Determine the [X, Y] coordinate at the center of the cell enclosing the given text.  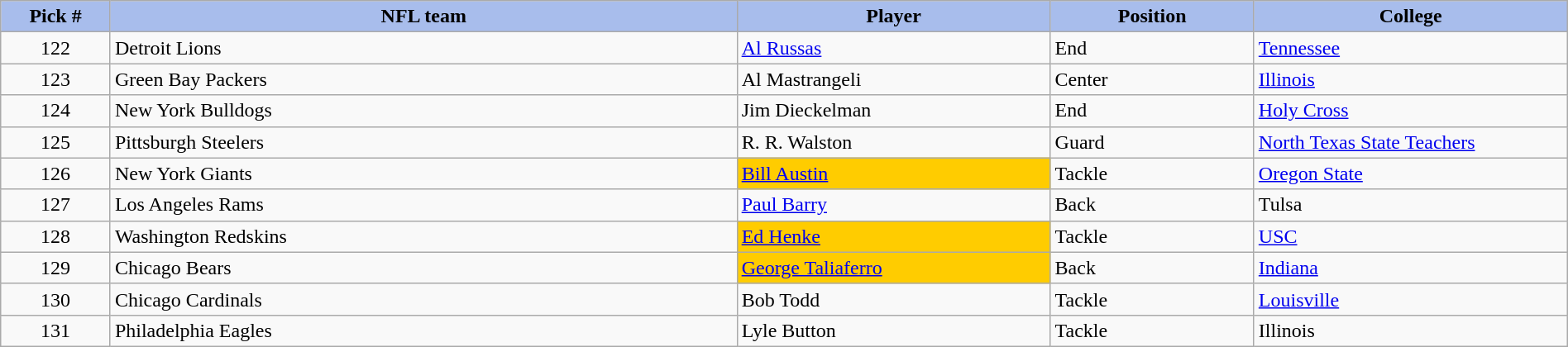
130 [56, 299]
College [1411, 17]
NFL team [423, 17]
Green Bay Packers [423, 79]
123 [56, 79]
USC [1411, 236]
Detroit Lions [423, 48]
Los Angeles Rams [423, 205]
Center [1152, 79]
George Taliaferro [893, 268]
Pick # [56, 17]
R. R. Walston [893, 142]
Jim Dieckelman [893, 111]
126 [56, 173]
Oregon State [1411, 173]
Holy Cross [1411, 111]
Bob Todd [893, 299]
Indiana [1411, 268]
Al Russas [893, 48]
Washington Redskins [423, 236]
Chicago Bears [423, 268]
Position [1152, 17]
129 [56, 268]
New York Bulldogs [423, 111]
Louisville [1411, 299]
Tennessee [1411, 48]
Paul Barry [893, 205]
New York Giants [423, 173]
122 [56, 48]
131 [56, 330]
Lyle Button [893, 330]
Al Mastrangeli [893, 79]
125 [56, 142]
124 [56, 111]
Philadelphia Eagles [423, 330]
Ed Henke [893, 236]
Pittsburgh Steelers [423, 142]
North Texas State Teachers [1411, 142]
Bill Austin [893, 173]
Chicago Cardinals [423, 299]
128 [56, 236]
Player [893, 17]
Guard [1152, 142]
127 [56, 205]
Tulsa [1411, 205]
